Return the [X, Y] coordinate for the center point of the cell that contains the specified text.  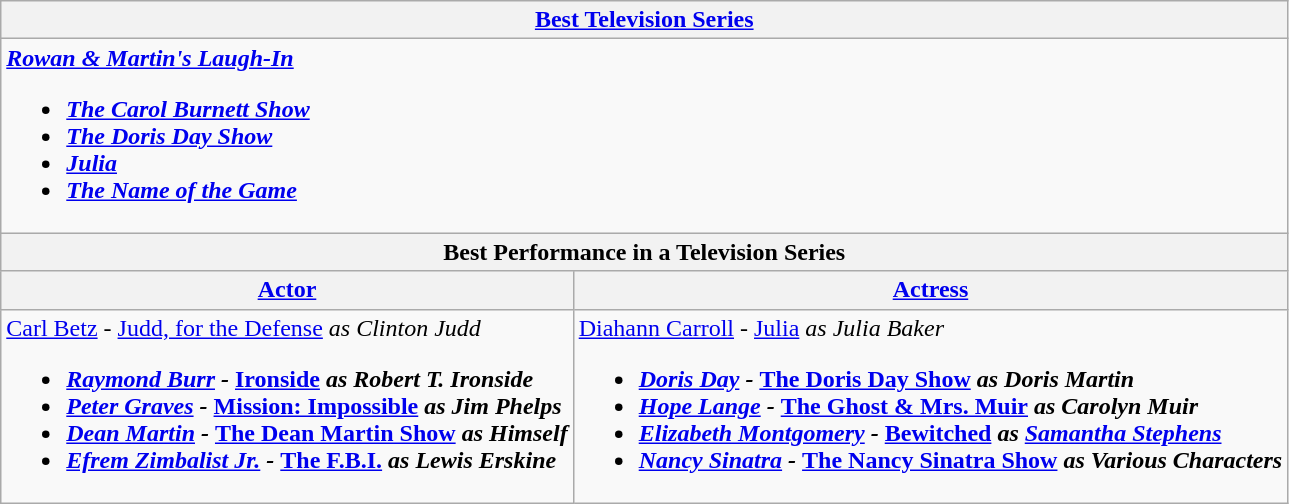
Actor [287, 290]
Best Performance in a Television Series [644, 252]
Best Television Series [644, 20]
Rowan & Martin's Laugh-InThe Carol Burnett ShowThe Doris Day ShowJuliaThe Name of the Game [644, 136]
Actress [930, 290]
